Provide the [x, y] coordinate of the cell's center where the given text is located.  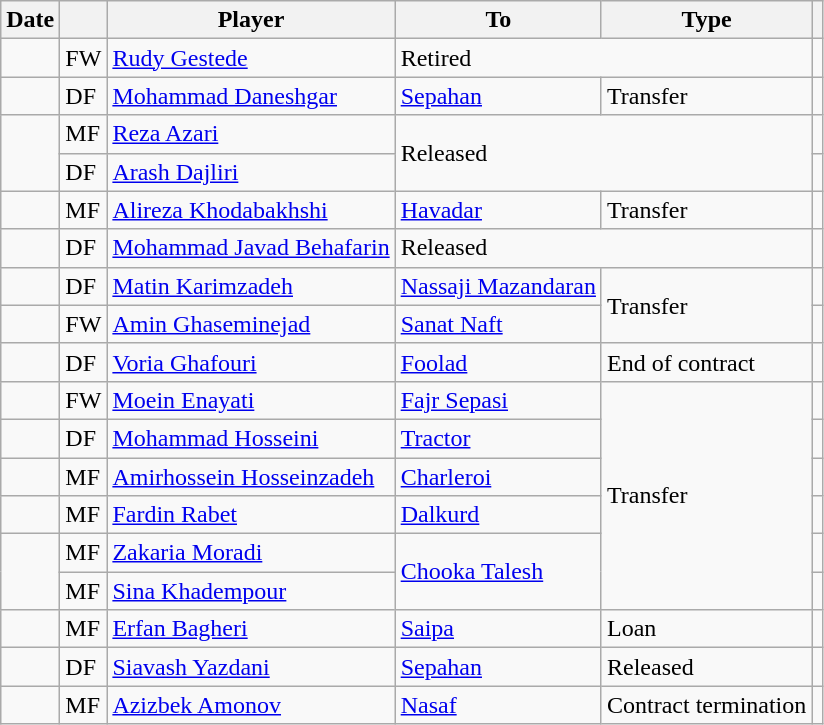
Retired [604, 58]
Moein Enayati [251, 400]
Foolad [498, 362]
Mohammad Hosseini [251, 438]
Arash Dajliri [251, 172]
Matin Karimzadeh [251, 286]
Sanat Naft [498, 324]
Nasaf [498, 705]
Tractor [498, 438]
Zakaria Moradi [251, 553]
To [498, 20]
Saipa [498, 629]
Siavash Yazdani [251, 667]
Amirhossein Hosseinzadeh [251, 477]
Havadar [498, 210]
Nassaji Mazandaran [498, 286]
Rudy Gestede [251, 58]
End of contract [706, 362]
Dalkurd [498, 515]
Loan [706, 629]
Fardin Rabet [251, 515]
Voria Ghafouri [251, 362]
Amin Ghaseminejad [251, 324]
Contract termination [706, 705]
Date [30, 20]
Fajr Sepasi [498, 400]
Chooka Talesh [498, 572]
Mohammad Javad Behafarin [251, 248]
Erfan Bagheri [251, 629]
Sina Khadempour [251, 591]
Alireza Khodabakhshi [251, 210]
Mohammad Daneshgar [251, 96]
Charleroi [498, 477]
Type [706, 20]
Reza Azari [251, 134]
Player [251, 20]
Azizbek Amonov [251, 705]
